Provide the (X, Y) coordinate of the cell's center where the given text is located.  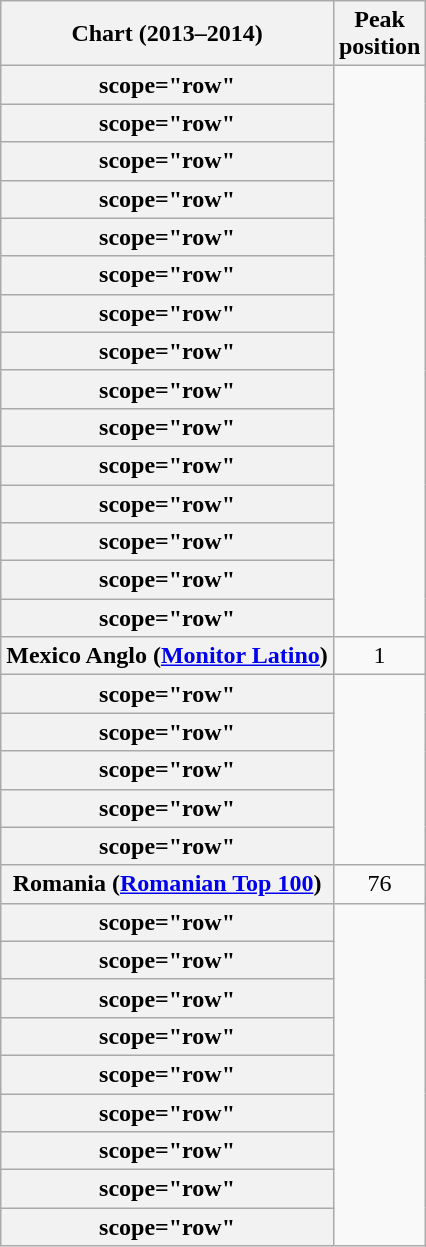
Mexico Anglo (Monitor Latino) (168, 656)
1 (379, 656)
Peakposition (379, 34)
Romania (Romanian Top 100) (168, 884)
Chart (2013–2014) (168, 34)
76 (379, 884)
